Return the [X, Y] coordinate for the center point of the cell that contains the specified text.  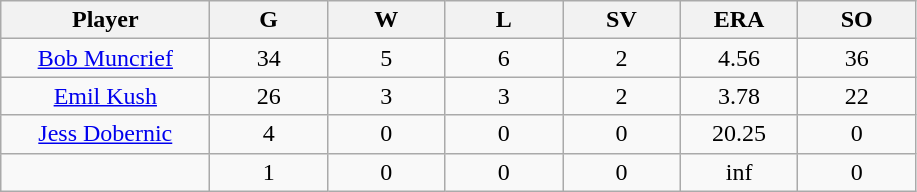
36 [857, 58]
Player [106, 20]
inf [739, 172]
Jess Dobernic [106, 134]
W [386, 20]
34 [269, 58]
26 [269, 96]
SV [622, 20]
G [269, 20]
22 [857, 96]
L [504, 20]
SO [857, 20]
1 [269, 172]
ERA [739, 20]
5 [386, 58]
20.25 [739, 134]
Emil Kush [106, 96]
Bob Muncrief [106, 58]
4 [269, 134]
3.78 [739, 96]
6 [504, 58]
4.56 [739, 58]
